Pinpoint the cell where the given text exists, returning its [X, Y] midpoint coordinate. 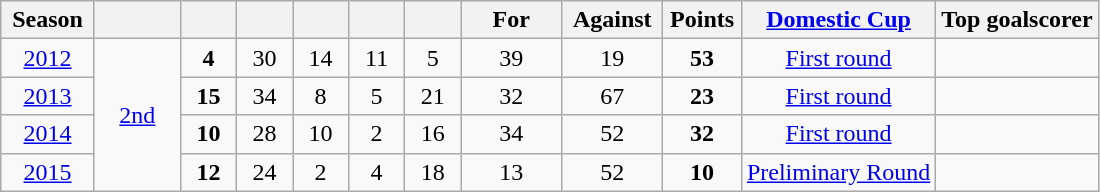
53 [702, 58]
30 [264, 58]
12 [208, 172]
39 [512, 58]
23 [702, 96]
2013 [48, 96]
14 [320, 58]
13 [512, 172]
Against [612, 20]
2014 [48, 134]
For [512, 20]
Preliminary Round [838, 172]
Season [48, 20]
19 [612, 58]
21 [433, 96]
16 [433, 134]
Top goalscorer [1017, 20]
Domestic Cup [838, 20]
2012 [48, 58]
Points [702, 20]
8 [320, 96]
28 [264, 134]
2015 [48, 172]
67 [612, 96]
15 [208, 96]
2nd [137, 115]
11 [377, 58]
24 [264, 172]
18 [433, 172]
